Return the (x, y) coordinate for the center point of the cell that contains the specified text.  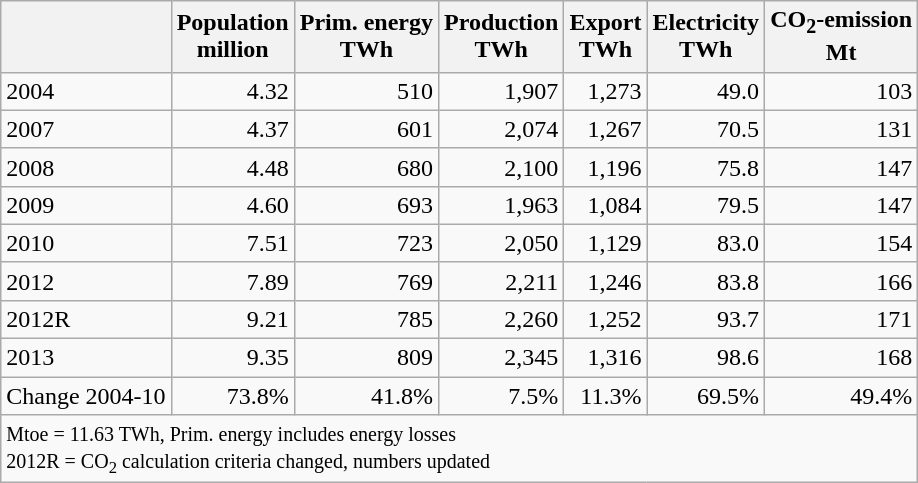
2009 (86, 205)
9.35 (232, 358)
4.32 (232, 91)
7.51 (232, 243)
70.5 (706, 129)
1,963 (502, 205)
69.5% (706, 396)
1,252 (606, 319)
98.6 (706, 358)
769 (366, 281)
11.3% (606, 396)
1,196 (606, 167)
Prim. energyTWh (366, 36)
103 (842, 91)
2004 (86, 91)
2,100 (502, 167)
49.0 (706, 91)
154 (842, 243)
4.60 (232, 205)
1,129 (606, 243)
ProductionTWh (502, 36)
49.4% (842, 396)
4.48 (232, 167)
79.5 (706, 205)
1,907 (502, 91)
1,084 (606, 205)
2,345 (502, 358)
785 (366, 319)
2013 (86, 358)
83.8 (706, 281)
Mtoe = 11.63 TWh, Prim. energy includes energy losses 2012R = CO2 calculation criteria changed, numbers updated (460, 449)
2,050 (502, 243)
1,267 (606, 129)
1,246 (606, 281)
7.89 (232, 281)
41.8% (366, 396)
CO2-emissionMt (842, 36)
510 (366, 91)
2,074 (502, 129)
2,260 (502, 319)
1,316 (606, 358)
ExportTWh (606, 36)
Populationmillion (232, 36)
131 (842, 129)
2008 (86, 167)
2,211 (502, 281)
166 (842, 281)
723 (366, 243)
2010 (86, 243)
Change 2004-10 (86, 396)
ElectricityTWh (706, 36)
2012R (86, 319)
2012 (86, 281)
1,273 (606, 91)
168 (842, 358)
9.21 (232, 319)
680 (366, 167)
693 (366, 205)
809 (366, 358)
83.0 (706, 243)
7.5% (502, 396)
75.8 (706, 167)
2007 (86, 129)
73.8% (232, 396)
4.37 (232, 129)
171 (842, 319)
601 (366, 129)
93.7 (706, 319)
